Identify which cell holds the provided text, then report its [x, y] central coordinate. 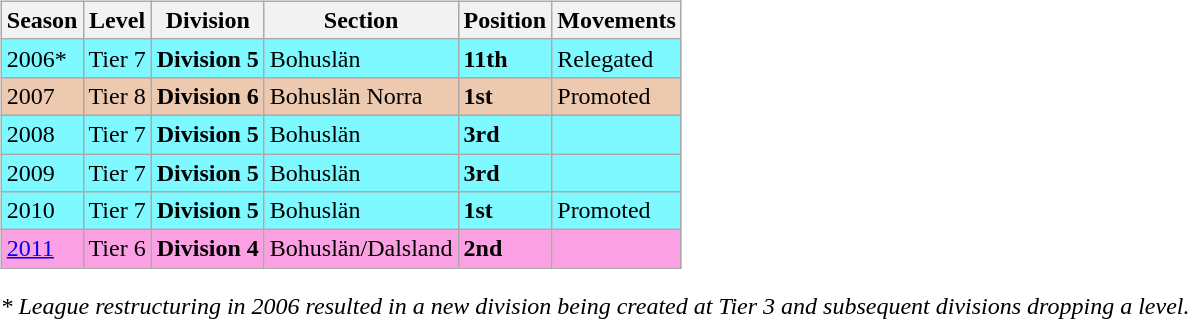
Division 4 [208, 249]
11th [505, 58]
Position [505, 20]
Tier 8 [117, 96]
Bohuslän Norra [361, 96]
2007 [42, 96]
Bohuslän/Dalsland [361, 249]
Section [361, 20]
2nd [505, 249]
2009 [42, 173]
Division [208, 20]
Level [117, 20]
Tier 6 [117, 249]
2010 [42, 211]
2008 [42, 134]
2011 [42, 249]
2006* [42, 58]
Season [42, 20]
Movements [617, 20]
Division 6 [208, 96]
Relegated [617, 58]
